Return [x, y] of the center of cell containing provided text 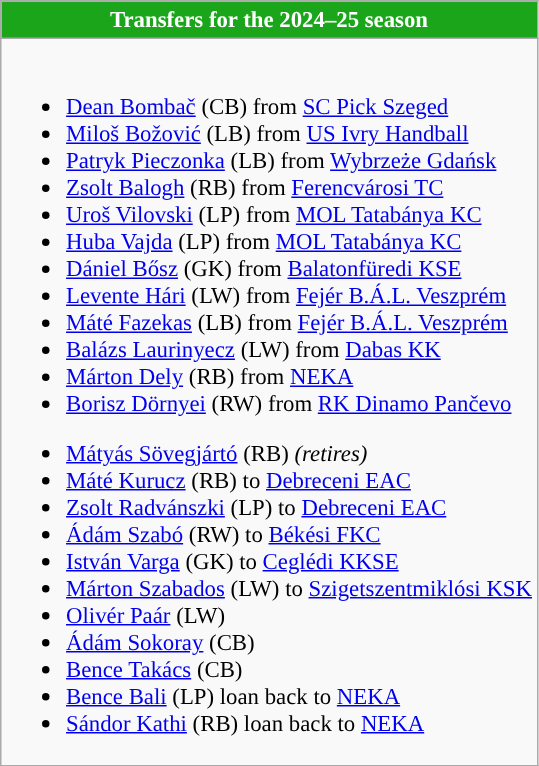
Transfers for the 2024–25 season [270, 20]
